Scan for the cell matching the given text and deliver its (X, Y) coordinate at center. 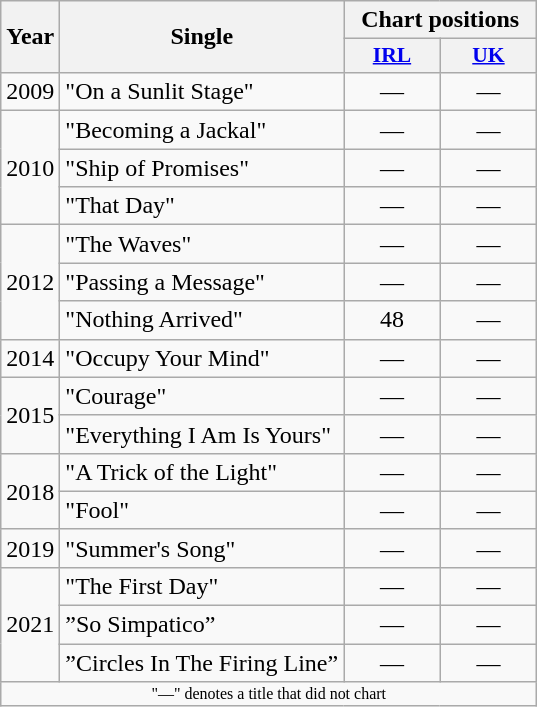
"That Day" (202, 206)
"On a Sunlit Stage" (202, 92)
"Fool" (202, 510)
IRL (392, 56)
"Courage" (202, 396)
"A Trick of the Light" (202, 472)
48 (392, 320)
2018 (30, 491)
2009 (30, 92)
2019 (30, 548)
UK (488, 56)
"Everything I Am Is Yours" (202, 434)
2015 (30, 415)
"The First Day" (202, 587)
”So Simpatico” (202, 625)
2010 (30, 168)
"Summer's Song" (202, 548)
"Passing a Message" (202, 282)
Year (30, 37)
"Ship of Promises" (202, 168)
2014 (30, 358)
2021 (30, 625)
"The Waves" (202, 244)
2012 (30, 282)
Chart positions (440, 20)
"Nothing Arrived" (202, 320)
"Occupy Your Mind" (202, 358)
"—" denotes a title that did not chart (269, 694)
"Becoming a Jackal" (202, 130)
Single (202, 37)
”Circles In The Firing Line” (202, 663)
